Pinpoint the cell where the given text exists, returning its (X, Y) midpoint coordinate. 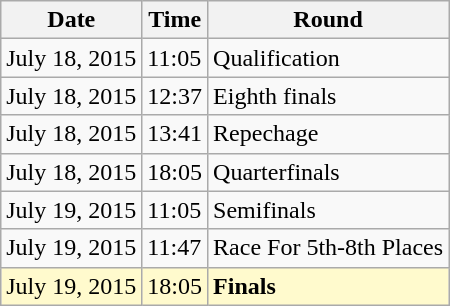
Race For 5th-8th Places (328, 248)
Round (328, 20)
Repechage (328, 134)
11:47 (175, 248)
Qualification (328, 58)
Date (72, 20)
Eighth finals (328, 96)
Semifinals (328, 210)
13:41 (175, 134)
Time (175, 20)
Finals (328, 286)
12:37 (175, 96)
Quarterfinals (328, 172)
